Pinpoint the cell where the given text exists, returning its (X, Y) midpoint coordinate. 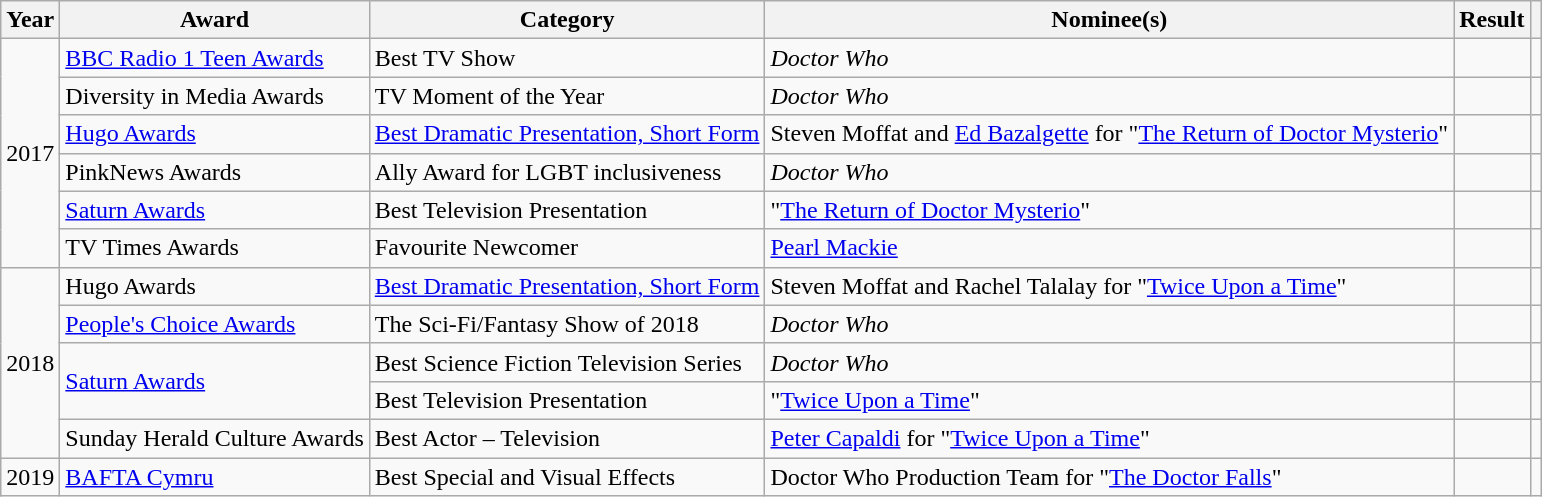
Favourite Newcomer (567, 248)
2018 (30, 362)
TV Moment of the Year (567, 96)
Sunday Herald Culture Awards (214, 438)
Diversity in Media Awards (214, 96)
BBC Radio 1 Teen Awards (214, 58)
Year (30, 20)
Doctor Who Production Team for "The Doctor Falls" (1110, 477)
Ally Award for LGBT inclusiveness (567, 172)
The Sci-Fi/Fantasy Show of 2018 (567, 324)
2019 (30, 477)
Best Actor – Television (567, 438)
Best TV Show (567, 58)
Best Special and Visual Effects (567, 477)
2017 (30, 153)
PinkNews Awards (214, 172)
Steven Moffat and Ed Bazalgette for "The Return of Doctor Mysterio" (1110, 134)
Pearl Mackie (1110, 248)
Award (214, 20)
Nominee(s) (1110, 20)
BAFTA Cymru (214, 477)
Peter Capaldi for "Twice Upon a Time" (1110, 438)
TV Times Awards (214, 248)
Steven Moffat and Rachel Talalay for "Twice Upon a Time" (1110, 286)
Category (567, 20)
"The Return of Doctor Mysterio" (1110, 210)
"Twice Upon a Time" (1110, 400)
Best Science Fiction Television Series (567, 362)
People's Choice Awards (214, 324)
Result (1492, 20)
